Identify which cell holds the provided text, then report its (x, y) central coordinate. 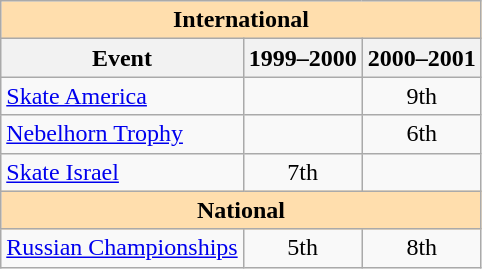
Nebelhorn Trophy (122, 134)
Skate America (122, 96)
Skate Israel (122, 172)
7th (302, 172)
Russian Championships (122, 248)
2000–2001 (422, 58)
6th (422, 134)
1999–2000 (302, 58)
Event (122, 58)
National (242, 210)
International (242, 20)
8th (422, 248)
5th (302, 248)
9th (422, 96)
